Return (x, y) of the center of cell containing provided text 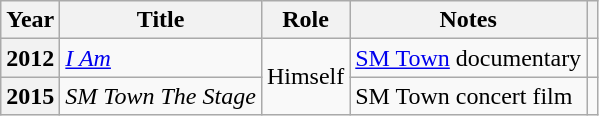
Himself (305, 77)
2012 (30, 58)
2015 (30, 96)
Notes (468, 20)
Title (161, 20)
SM Town concert film (468, 96)
Role (305, 20)
SM Town documentary (468, 58)
I Am (161, 58)
Year (30, 20)
SM Town The Stage (161, 96)
